For the text-containing cell, return its midpoint in [X, Y] coordinate format. 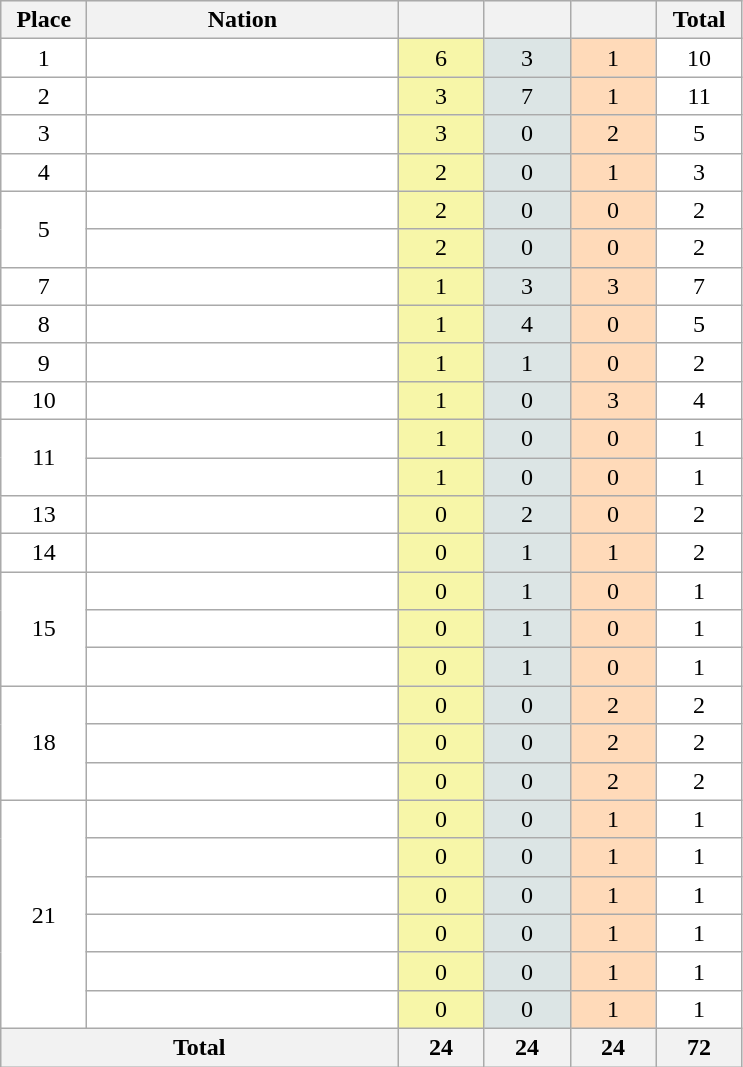
15 [44, 629]
6 [441, 58]
9 [44, 362]
13 [44, 515]
14 [44, 553]
18 [44, 743]
21 [44, 914]
Nation [242, 20]
8 [44, 324]
Place [44, 20]
72 [699, 1047]
